From the cell containing the given text, extract its center point as (X, Y) coordinate. 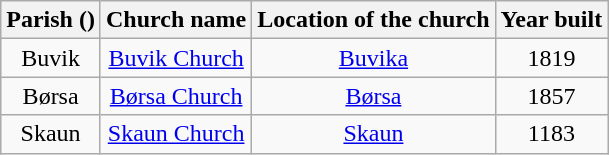
1819 (552, 58)
Skaun Church (176, 134)
Buvik (51, 58)
Year built (552, 20)
Parish () (51, 20)
Church name (176, 20)
Buvika (374, 58)
Buvik Church (176, 58)
Location of the church (374, 20)
1183 (552, 134)
1857 (552, 96)
Børsa Church (176, 96)
